Locate the cell with the specified text and output its (x, y) center coordinate. 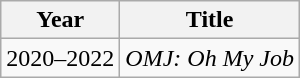
OMJ: Oh My Job (210, 58)
2020–2022 (60, 58)
Title (210, 20)
Year (60, 20)
